Pinpoint the cell where the given text exists, returning its [x, y] midpoint coordinate. 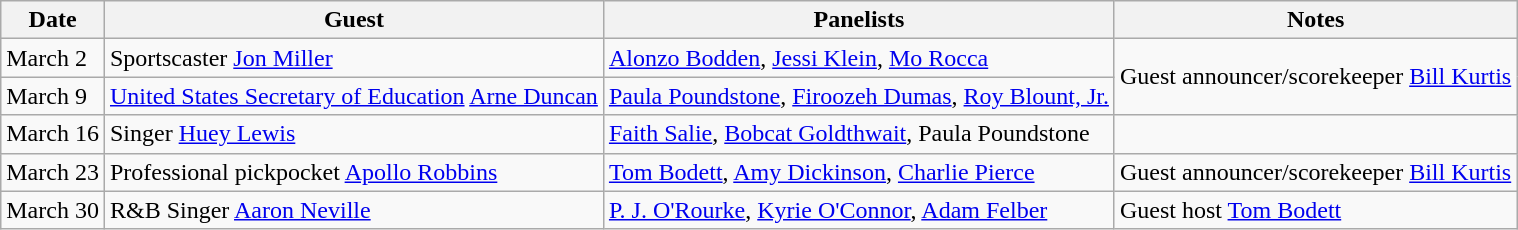
Tom Bodett, Amy Dickinson, Charlie Pierce [858, 172]
Date [53, 20]
March 16 [53, 134]
Paula Poundstone, Firoozeh Dumas, Roy Blount, Jr. [858, 96]
March 9 [53, 96]
Notes [1315, 20]
March 2 [53, 58]
Faith Salie, Bobcat Goldthwait, Paula Poundstone [858, 134]
March 30 [53, 210]
Sportscaster Jon Miller [354, 58]
Singer Huey Lewis [354, 134]
Professional pickpocket Apollo Robbins [354, 172]
Guest host Tom Bodett [1315, 210]
R&B Singer Aaron Neville [354, 210]
P. J. O'Rourke, Kyrie O'Connor, Adam Felber [858, 210]
Alonzo Bodden, Jessi Klein, Mo Rocca [858, 58]
Guest [354, 20]
Panelists [858, 20]
March 23 [53, 172]
United States Secretary of Education Arne Duncan [354, 96]
